Output the [x, y] coordinate of the center of the cell containing the given text.  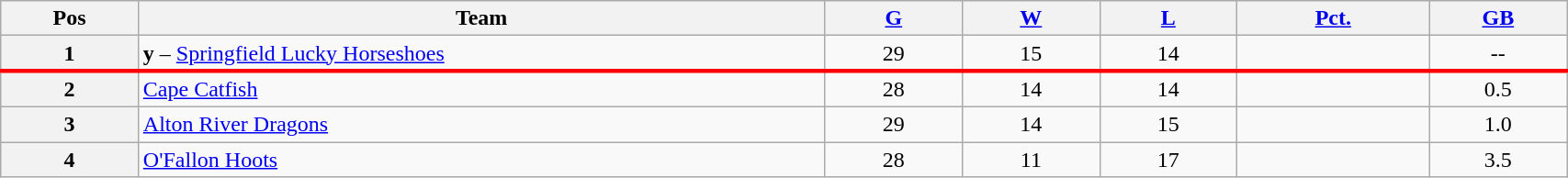
Pct. [1334, 18]
W [1032, 18]
1 [70, 53]
L [1168, 18]
1.0 [1498, 124]
Team [481, 18]
Alton River Dragons [481, 124]
2 [70, 89]
Pos [70, 18]
O'Fallon Hoots [481, 159]
0.5 [1498, 89]
17 [1168, 159]
11 [1032, 159]
GB [1498, 18]
y – Springfield Lucky Horseshoes [481, 53]
Cape Catfish [481, 89]
4 [70, 159]
3 [70, 124]
G [894, 18]
3.5 [1498, 159]
-- [1498, 53]
